Provide the (X, Y) coordinate of the cell's center where the given text is located.  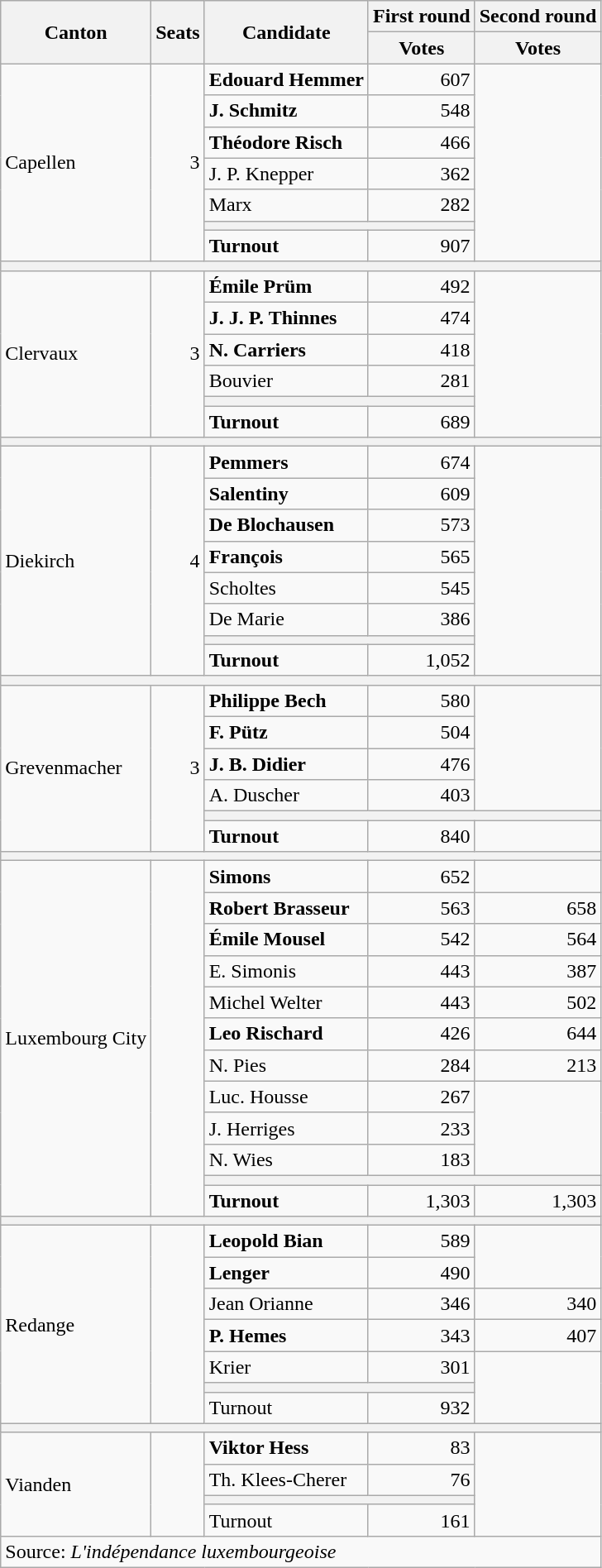
Viktor Hess (286, 1448)
Émile Mousel (286, 939)
J. B. Didier (286, 763)
Luc. Housse (286, 1097)
504 (422, 732)
J. P. Knepper (286, 174)
Capellen (76, 162)
Jean Orianne (286, 1304)
565 (422, 557)
418 (422, 350)
Source: L'indépendance luxembourgeoise (301, 1551)
490 (422, 1273)
580 (422, 700)
Clervaux (76, 354)
492 (422, 286)
Seats (178, 32)
Vianden (76, 1484)
233 (422, 1128)
Salentiny (286, 494)
Théodore Risch (286, 142)
609 (422, 494)
Canton (76, 32)
N. Wies (286, 1159)
De Marie (286, 619)
Robert Brasseur (286, 908)
Leo Rischard (286, 1034)
652 (422, 877)
J. J. P. Thinnes (286, 318)
1,052 (422, 660)
658 (537, 908)
281 (422, 381)
386 (422, 619)
476 (422, 763)
Second round (537, 17)
76 (422, 1480)
Redange (76, 1325)
N. Pies (286, 1065)
545 (422, 588)
N. Carriers (286, 350)
J. Schmitz (286, 111)
674 (422, 462)
Marx (286, 205)
282 (422, 205)
267 (422, 1097)
542 (422, 939)
Candidate (286, 32)
161 (422, 1520)
407 (537, 1336)
Émile Prüm (286, 286)
301 (422, 1367)
474 (422, 318)
387 (537, 971)
Leopold Bian (286, 1241)
Pemmers (286, 462)
Krier (286, 1367)
Bouvier (286, 381)
644 (537, 1034)
548 (422, 111)
840 (422, 836)
607 (422, 79)
573 (422, 525)
Philippe Bech (286, 700)
First round (422, 17)
De Blochausen (286, 525)
E. Simonis (286, 971)
Grevenmacher (76, 767)
P. Hemes (286, 1336)
340 (537, 1304)
Diekirch (76, 562)
Th. Klees-Cherer (286, 1480)
4 (178, 562)
689 (422, 422)
183 (422, 1159)
A. Duscher (286, 796)
83 (422, 1448)
362 (422, 174)
589 (422, 1241)
466 (422, 142)
346 (422, 1304)
213 (537, 1065)
403 (422, 796)
502 (537, 1002)
Scholtes (286, 588)
284 (422, 1065)
Luxembourg City (76, 1039)
Simons (286, 877)
564 (537, 939)
J. Herriges (286, 1128)
343 (422, 1336)
F. Pütz (286, 732)
Lenger (286, 1273)
563 (422, 908)
426 (422, 1034)
932 (422, 1408)
François (286, 557)
Michel Welter (286, 1002)
907 (422, 246)
Edouard Hemmer (286, 79)
